Return [x, y] of the center of cell containing provided text 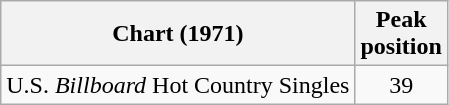
Chart (1971) [178, 34]
39 [401, 85]
Peakposition [401, 34]
U.S. Billboard Hot Country Singles [178, 85]
